Provide the (x, y) coordinate of the cell's center where the given text is located.  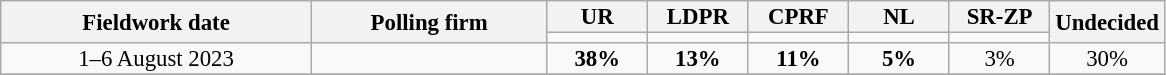
3% (1000, 59)
Undecided (1107, 22)
UR (598, 17)
SR-ZP (1000, 17)
NL (900, 17)
CPRF (798, 17)
LDPR (698, 17)
Fieldwork date (156, 22)
38% (598, 59)
5% (900, 59)
30% (1107, 59)
Polling firm (429, 22)
1–6 August 2023 (156, 59)
11% (798, 59)
13% (698, 59)
